Return the (x, y) coordinate for the center point of the cell that contains the specified text.  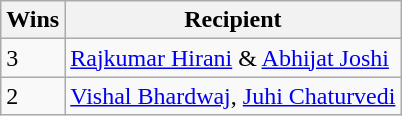
Rajkumar Hirani & Abhijat Joshi (233, 58)
Recipient (233, 20)
Wins (33, 20)
Vishal Bhardwaj, Juhi Chaturvedi (233, 96)
3 (33, 58)
2 (33, 96)
